Return the [X, Y] coordinate for the center point of the cell that contains the specified text.  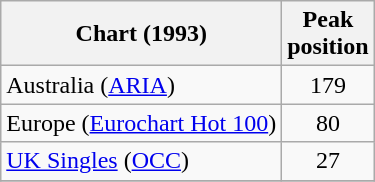
179 [328, 85]
27 [328, 161]
UK Singles (OCC) [142, 161]
Chart (1993) [142, 34]
Peakposition [328, 34]
Australia (ARIA) [142, 85]
80 [328, 123]
Europe (Eurochart Hot 100) [142, 123]
